Provide the (X, Y) coordinate of the cell's center where the given text is located.  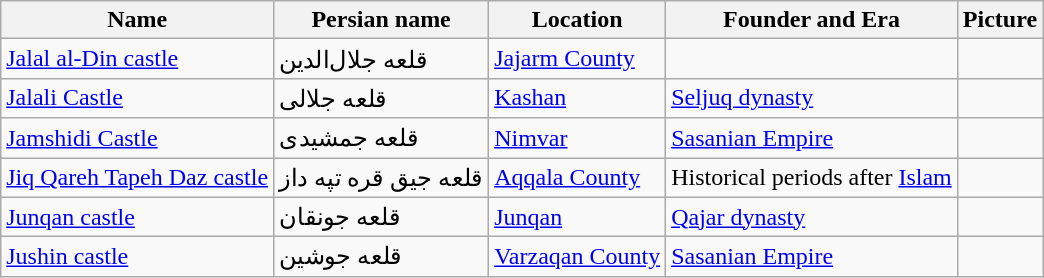
Jiq Qareh Tapeh Daz castle (138, 178)
Founder and Era (812, 20)
Junqan (578, 217)
Seljuq dynasty (812, 98)
Persian name (382, 20)
قلعه جلالی (382, 98)
قلعه جمشیدی (382, 138)
Nimvar (578, 138)
Historical periods after Islam (812, 178)
قلعه جلال‌الدین (382, 59)
Qajar dynasty (812, 217)
Name (138, 20)
Junqan castle (138, 217)
Jamshidi Castle (138, 138)
Kashan (578, 98)
Aqqala County (578, 178)
Jalal al-Din castle (138, 59)
قلعه جوشین (382, 257)
Picture (1000, 20)
Jalali Castle (138, 98)
قلعه جونقان (382, 217)
Jushin castle (138, 257)
قلعه جیق قره تپه داز (382, 178)
Location (578, 20)
Varzaqan County (578, 257)
Jajarm County (578, 59)
